Find where the given text appears and provide that cell's center as (X, Y) coordinate. 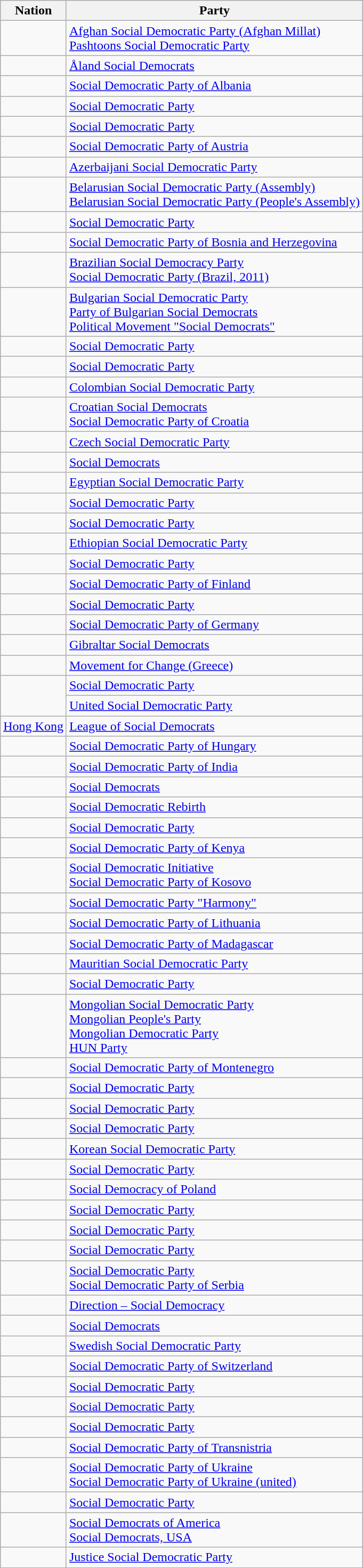
Social Democratic Party of Montenegro (214, 1068)
United Social Democratic Party (214, 706)
Croatian Social DemocratsSocial Democratic Party of Croatia (214, 415)
Party (214, 11)
Afghan Social Democratic Party (Afghan Millat)Pashtoons Social Democratic Party (214, 38)
Social Democratic Party of Austria (214, 147)
Social Democratic Party of Bosnia and Herzegovina (214, 242)
Social Democratic Party of Kenya (214, 848)
Bulgarian Social Democratic PartyParty of Bulgarian Social DemocratsPolitical Movement "Social Democrats" (214, 311)
Social Democratic Party of UkraineSocial Democratic Party of Ukraine (united) (214, 1475)
Social Democratic PartySocial Democratic Party of Serbia (214, 1277)
Justice Social Democratic Party (214, 1557)
Social Democratic Rebirth (214, 807)
Movement for Change (Greece) (214, 665)
Hong Kong (34, 726)
Social Democratic Party of Hungary (214, 746)
Colombian Social Democratic Party (214, 387)
Belarusian Social Democratic Party (Assembly)Belarusian Social Democratic Party (People's Assembly) (214, 194)
Social Democrats of AmericaSocial Democrats, USA (214, 1530)
Social Democratic Party of Albania (214, 86)
Nation (34, 11)
Mongolian Social Democratic PartyMongolian People's PartyMongolian Democratic PartyHUN Party (214, 1026)
Korean Social Democratic Party (214, 1149)
Ethiopian Social Democratic Party (214, 543)
Social Democratic Party of Lithuania (214, 923)
Social Democratic Party of Switzerland (214, 1366)
Czech Social Democratic Party (214, 442)
Azerbaijani Social Democratic Party (214, 167)
Social Democratic Party of India (214, 767)
Direction – Social Democracy (214, 1305)
Brazilian Social Democracy PartySocial Democratic Party (Brazil, 2011) (214, 270)
Social Democratic InitiativeSocial Democratic Party of Kosovo (214, 875)
Social Democratic Party of Transnistria (214, 1448)
League of Social Democrats (214, 726)
Social Democratic Party of Germany (214, 624)
Social Democratic Party of Finland (214, 584)
Social Democratic Party of Madagascar (214, 943)
Mauritian Social Democratic Party (214, 963)
Egyptian Social Democratic Party (214, 483)
Åland Social Democrats (214, 66)
Social Democracy of Poland (214, 1189)
Swedish Social Democratic Party (214, 1346)
Gibraltar Social Democrats (214, 645)
Social Democratic Party "Harmony" (214, 903)
